From the cell containing the given text, extract its center point as (X, Y) coordinate. 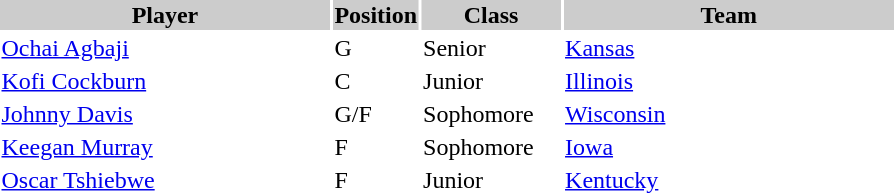
Class (492, 15)
Ochai Agbaji (165, 48)
Position (376, 15)
Illinois (729, 81)
Team (729, 15)
Kansas (729, 48)
Iowa (729, 147)
Keegan Murray (165, 147)
F (376, 147)
Johnny Davis (165, 114)
Senior (492, 48)
Kofi Cockburn (165, 81)
Player (165, 15)
Junior (492, 81)
C (376, 81)
G/F (376, 114)
Wisconsin (729, 114)
G (376, 48)
